For the text-containing cell, return its midpoint in (X, Y) coordinate format. 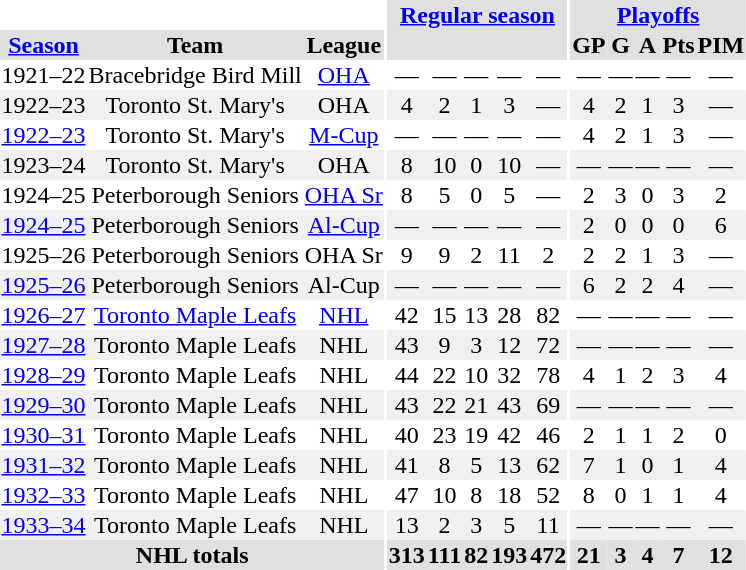
52 (548, 495)
1926–27 (44, 315)
72 (548, 345)
1921–22 (44, 75)
62 (548, 465)
G (620, 45)
M-Cup (344, 135)
1923–24 (44, 165)
GP (589, 45)
1932–33 (44, 495)
46 (548, 435)
41 (406, 465)
1931–32 (44, 465)
1933–34 (44, 525)
23 (444, 435)
111 (444, 555)
Playoffs (658, 15)
313 (406, 555)
78 (548, 375)
Team (195, 45)
A (648, 45)
1927–28 (44, 345)
40 (406, 435)
44 (406, 375)
18 (510, 495)
1928–29 (44, 375)
32 (510, 375)
League (344, 45)
69 (548, 405)
28 (510, 315)
Regular season (477, 15)
15 (444, 315)
1929–30 (44, 405)
PIM (721, 45)
193 (510, 555)
NHL totals (192, 555)
Bracebridge Bird Mill (195, 75)
Season (44, 45)
47 (406, 495)
19 (476, 435)
Pts (678, 45)
1930–31 (44, 435)
472 (548, 555)
